Output the (X, Y) coordinate of the center of the cell containing the given text.  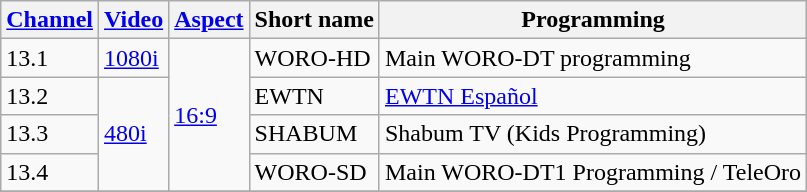
SHABUM (314, 134)
WORO-HD (314, 58)
Aspect (209, 20)
Shabum TV (Kids Programming) (592, 134)
Video (134, 20)
13.4 (50, 172)
16:9 (209, 115)
Channel (50, 20)
13.2 (50, 96)
13.3 (50, 134)
Short name (314, 20)
Main WORO-DT programming (592, 58)
1080i (134, 58)
480i (134, 134)
Main WORO-DT1 Programming / TeleOro (592, 172)
EWTN Español (592, 96)
Programming (592, 20)
EWTN (314, 96)
13.1 (50, 58)
WORO-SD (314, 172)
